Identify which cell holds the provided text, then report its [x, y] central coordinate. 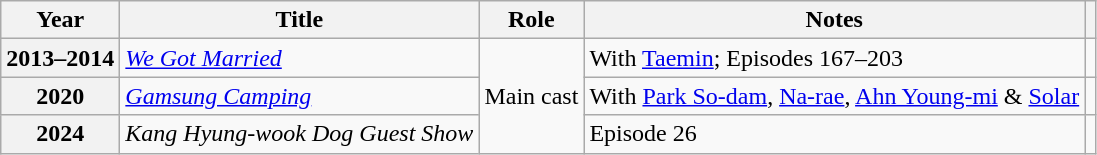
Episode 26 [834, 134]
2024 [60, 134]
2013–2014 [60, 58]
Main cast [532, 96]
2020 [60, 96]
Role [532, 20]
With Taemin; Episodes 167–203 [834, 58]
With Park So-dam, Na-rae, Ahn Young-mi & Solar [834, 96]
Title [300, 20]
Year [60, 20]
Notes [834, 20]
Kang Hyung-wook Dog Guest Show [300, 134]
We Got Married [300, 58]
Gamsung Camping [300, 96]
